From the cell containing the given text, extract its center point as (X, Y) coordinate. 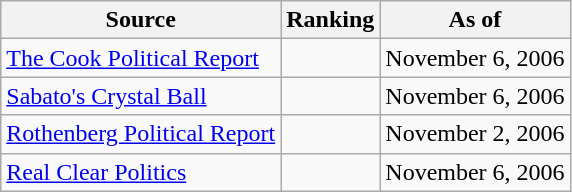
November 2, 2006 (475, 134)
Sabato's Crystal Ball (141, 96)
Real Clear Politics (141, 172)
Source (141, 20)
The Cook Political Report (141, 58)
Ranking (330, 20)
Rothenberg Political Report (141, 134)
As of (475, 20)
